Pinpoint the cell where the given text exists, returning its [X, Y] midpoint coordinate. 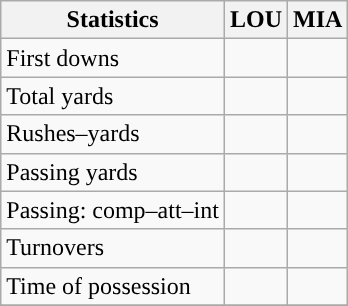
LOU [256, 20]
First downs [113, 58]
Total yards [113, 96]
MIA [318, 20]
Passing: comp–att–int [113, 210]
Rushes–yards [113, 134]
Statistics [113, 20]
Turnovers [113, 248]
Time of possession [113, 286]
Passing yards [113, 172]
